Search for the cell housing the specified text and yield its [x, y] center coordinate. 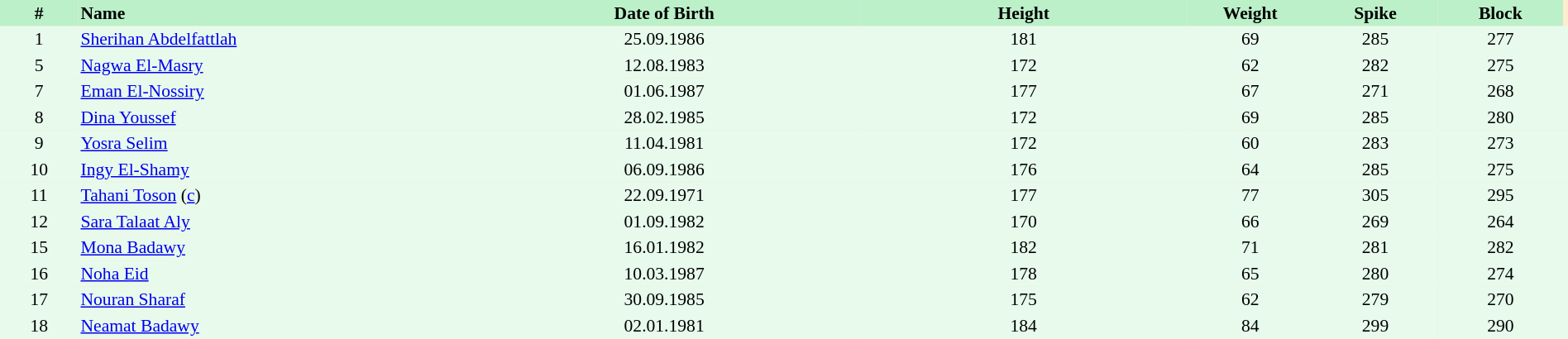
264 [1500, 222]
64 [1250, 169]
290 [1500, 326]
305 [1374, 195]
10 [39, 169]
12.08.1983 [664, 65]
06.09.1986 [664, 169]
77 [1250, 195]
277 [1500, 40]
Mona Badawy [273, 248]
Block [1500, 13]
60 [1250, 144]
274 [1500, 274]
Nouran Sharaf [273, 299]
176 [1024, 169]
10.03.1987 [664, 274]
66 [1250, 222]
84 [1250, 326]
273 [1500, 144]
299 [1374, 326]
15 [39, 248]
Dina Youssef [273, 117]
25.09.1986 [664, 40]
30.09.1985 [664, 299]
17 [39, 299]
16.01.1982 [664, 248]
184 [1024, 326]
Neamat Badawy [273, 326]
71 [1250, 248]
279 [1374, 299]
Spike [1374, 13]
5 [39, 65]
65 [1250, 274]
02.01.1981 [664, 326]
28.02.1985 [664, 117]
Sara Talaat Aly [273, 222]
# [39, 13]
01.09.1982 [664, 222]
295 [1500, 195]
181 [1024, 40]
175 [1024, 299]
268 [1500, 91]
170 [1024, 222]
283 [1374, 144]
182 [1024, 248]
269 [1374, 222]
16 [39, 274]
Tahani Toson (c) [273, 195]
Ingy El-Shamy [273, 169]
271 [1374, 91]
Noha Eid [273, 274]
9 [39, 144]
Name [273, 13]
Yosra Selim [273, 144]
281 [1374, 248]
11 [39, 195]
18 [39, 326]
178 [1024, 274]
Sherihan Abdelfattlah [273, 40]
8 [39, 117]
Nagwa El-Masry [273, 65]
Weight [1250, 13]
11.04.1981 [664, 144]
01.06.1987 [664, 91]
7 [39, 91]
Height [1024, 13]
22.09.1971 [664, 195]
12 [39, 222]
Date of Birth [664, 13]
1 [39, 40]
270 [1500, 299]
Eman El-Nossiry [273, 91]
67 [1250, 91]
